Return (X, Y) of the center of cell containing provided text 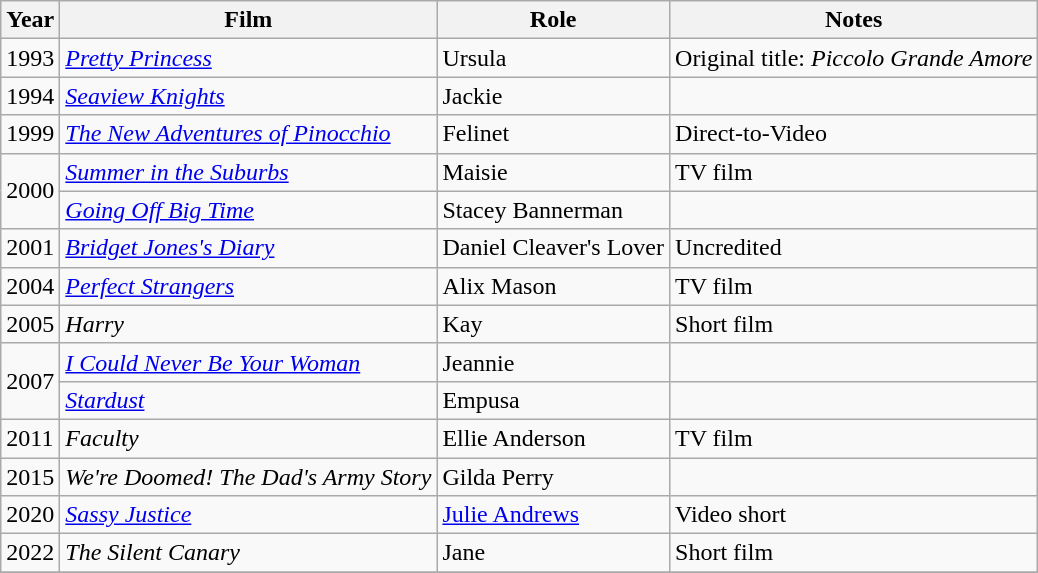
Stardust (248, 400)
Julie Andrews (554, 515)
Notes (854, 20)
2004 (30, 286)
I Could Never Be Your Woman (248, 362)
2005 (30, 324)
Uncredited (854, 248)
Original title: Piccolo Grande Amore (854, 58)
2011 (30, 438)
1994 (30, 96)
Bridget Jones's Diary (248, 248)
We're Doomed! The Dad's Army Story (248, 477)
2007 (30, 381)
The New Adventures of Pinocchio (248, 134)
2001 (30, 248)
Direct-to-Video (854, 134)
Perfect Strangers (248, 286)
1993 (30, 58)
Summer in the Suburbs (248, 172)
Daniel Cleaver's Lover (554, 248)
Faculty (248, 438)
Film (248, 20)
Kay (554, 324)
The Silent Canary (248, 553)
Alix Mason (554, 286)
Harry (248, 324)
Pretty Princess (248, 58)
Seaview Knights (248, 96)
Sassy Justice (248, 515)
Felinet (554, 134)
Ellie Anderson (554, 438)
Going Off Big Time (248, 210)
Jackie (554, 96)
2015 (30, 477)
Year (30, 20)
2022 (30, 553)
Video short (854, 515)
Maisie (554, 172)
Empusa (554, 400)
Role (554, 20)
Ursula (554, 58)
Gilda Perry (554, 477)
Stacey Bannerman (554, 210)
Jane (554, 553)
1999 (30, 134)
2020 (30, 515)
Jeannie (554, 362)
2000 (30, 191)
